Capture the cell that displays the provided text and extract its (x, y) central coordinate. 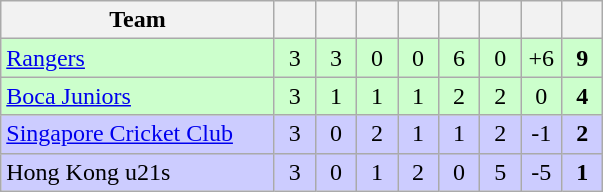
-1 (542, 134)
6 (460, 58)
Boca Juniors (138, 96)
5 (500, 172)
Singapore Cricket Club (138, 134)
+6 (542, 58)
Hong Kong u21s (138, 172)
9 (582, 58)
Team (138, 20)
Rangers (138, 58)
4 (582, 96)
-5 (542, 172)
